Detect which cell encompasses the target text, then output its (X, Y) center coordinate. 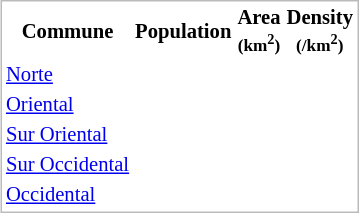
Density (/km2) (320, 32)
Population (184, 32)
Area (km2) (259, 32)
Sur Occidental (67, 166)
Sur Oriental (67, 136)
Oriental (67, 106)
Occidental (67, 196)
Commune (67, 32)
Norte (67, 76)
